Locate the cell with the specified text and output its [x, y] center coordinate. 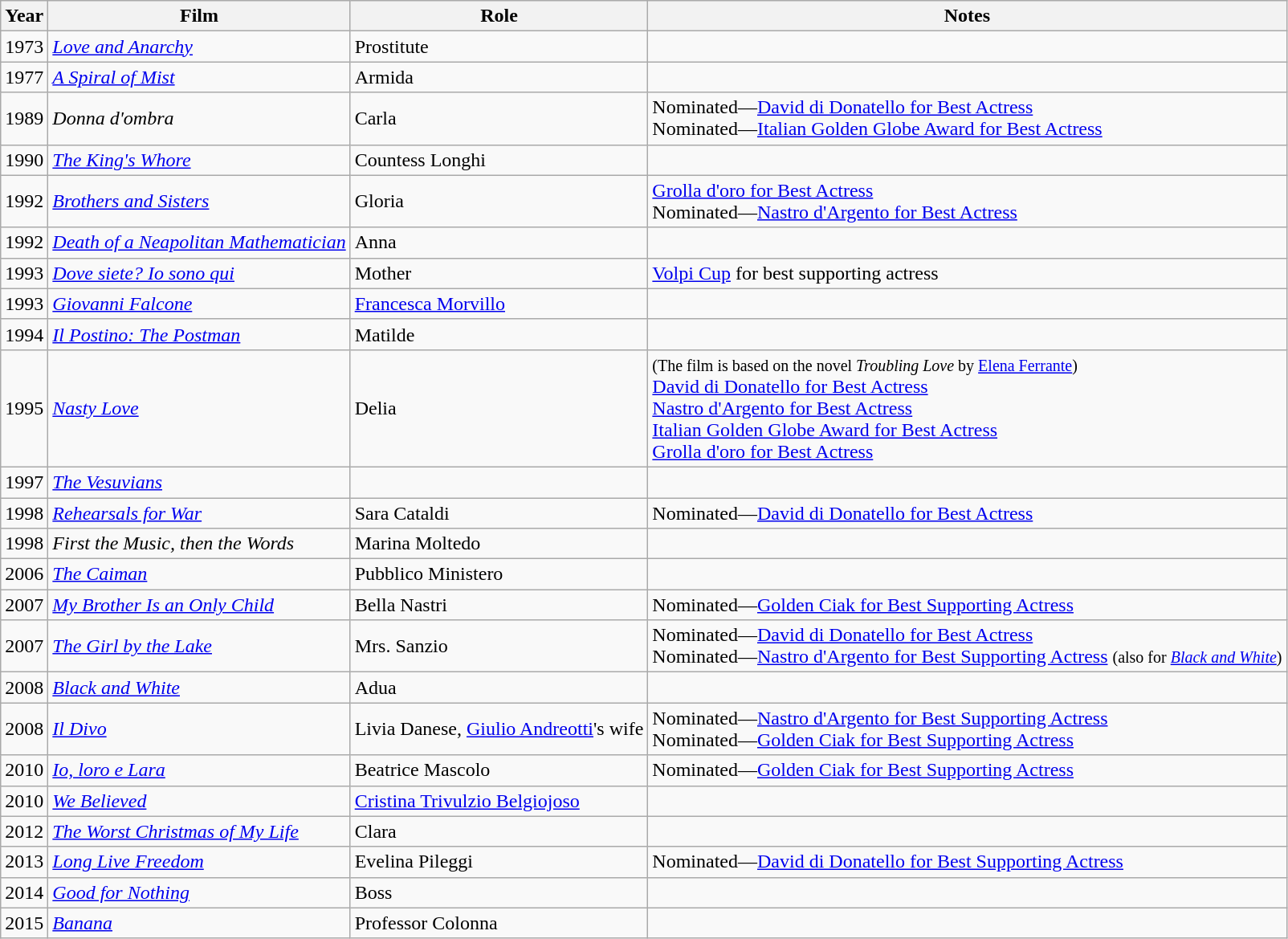
1990 [24, 160]
Love and Anarchy [199, 47]
Il Divo [199, 729]
Armida [499, 77]
Marina Moltedo [499, 544]
Good for Nothing [199, 892]
Francesca Morvillo [499, 304]
Professor Colonna [499, 923]
Nominated—David di Donatello for Best Actress [967, 513]
Dove siete? Io sono qui [199, 273]
Nominated—David di Donatello for Best Supporting Actress [967, 862]
First the Music, then the Words [199, 544]
2006 [24, 574]
Mother [499, 273]
Countess Longhi [499, 160]
The Vesuvians [199, 482]
1995 [24, 408]
2013 [24, 862]
Death of a Neapolitan Mathematician [199, 243]
Cristina Trivulzio Belgiojoso [499, 801]
The King's Whore [199, 160]
Boss [499, 892]
Beatrice Mascolo [499, 770]
1997 [24, 482]
1989 [24, 119]
1994 [24, 334]
Rehearsals for War [199, 513]
Mrs. Sanzio [499, 646]
Volpi Cup for best supporting actress [967, 273]
2015 [24, 923]
Nominated—David di Donatello for Best ActressNominated—Italian Golden Globe Award for Best Actress [967, 119]
1977 [24, 77]
Clara [499, 831]
We Believed [199, 801]
Donna d'ombra [199, 119]
Nominated—David di Donatello for Best ActressNominated—Nastro d'Argento for Best Supporting Actress (also for Black and White) [967, 646]
Brothers and Sisters [199, 201]
Anna [499, 243]
Sara Cataldi [499, 513]
Notes [967, 16]
Film [199, 16]
Role [499, 16]
Long Live Freedom [199, 862]
Pubblico Ministero [499, 574]
Nasty Love [199, 408]
Banana [199, 923]
Il Postino: The Postman [199, 334]
Carla [499, 119]
2012 [24, 831]
A Spiral of Mist [199, 77]
Grolla d'oro for Best ActressNominated—Nastro d'Argento for Best Actress [967, 201]
The Girl by the Lake [199, 646]
2014 [24, 892]
Evelina Pileggi [499, 862]
Black and White [199, 688]
Adua [499, 688]
Delia [499, 408]
My Brother Is an Only Child [199, 605]
The Worst Christmas of My Life [199, 831]
Nominated—Nastro d'Argento for Best Supporting ActressNominated—Golden Ciak for Best Supporting Actress [967, 729]
Bella Nastri [499, 605]
Livia Danese, Giulio Andreotti's wife [499, 729]
Io, loro e Lara [199, 770]
Matilde [499, 334]
1973 [24, 47]
Gloria [499, 201]
Prostitute [499, 47]
The Caiman [199, 574]
Giovanni Falcone [199, 304]
Year [24, 16]
